For the text-containing cell, return its midpoint in [X, Y] coordinate format. 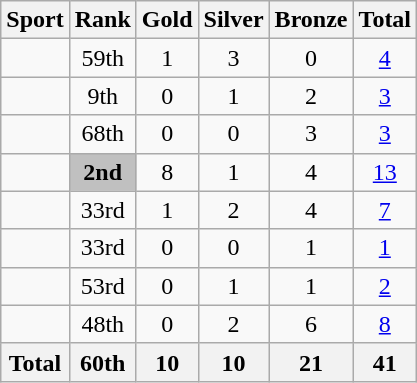
2nd [102, 172]
59th [102, 58]
Silver [234, 20]
60th [102, 362]
48th [102, 324]
6 [311, 324]
21 [311, 362]
13 [385, 172]
68th [102, 134]
Rank [102, 20]
Gold [167, 20]
41 [385, 362]
53rd [102, 286]
7 [385, 210]
Bronze [311, 20]
9th [102, 96]
Sport [35, 20]
